Output the [x, y] coordinate of the center of the cell containing the given text.  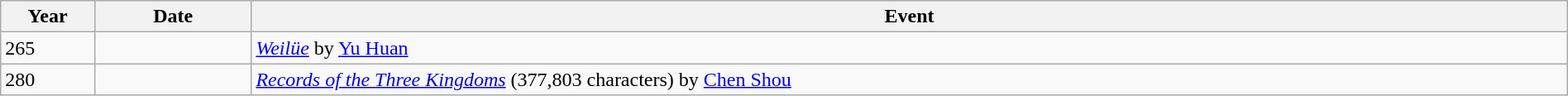
Year [48, 17]
280 [48, 79]
Records of the Three Kingdoms (377,803 characters) by Chen Shou [910, 79]
Weilüe by Yu Huan [910, 48]
265 [48, 48]
Event [910, 17]
Date [172, 17]
